Return the (x, y) coordinate for the center point of the cell that contains the specified text.  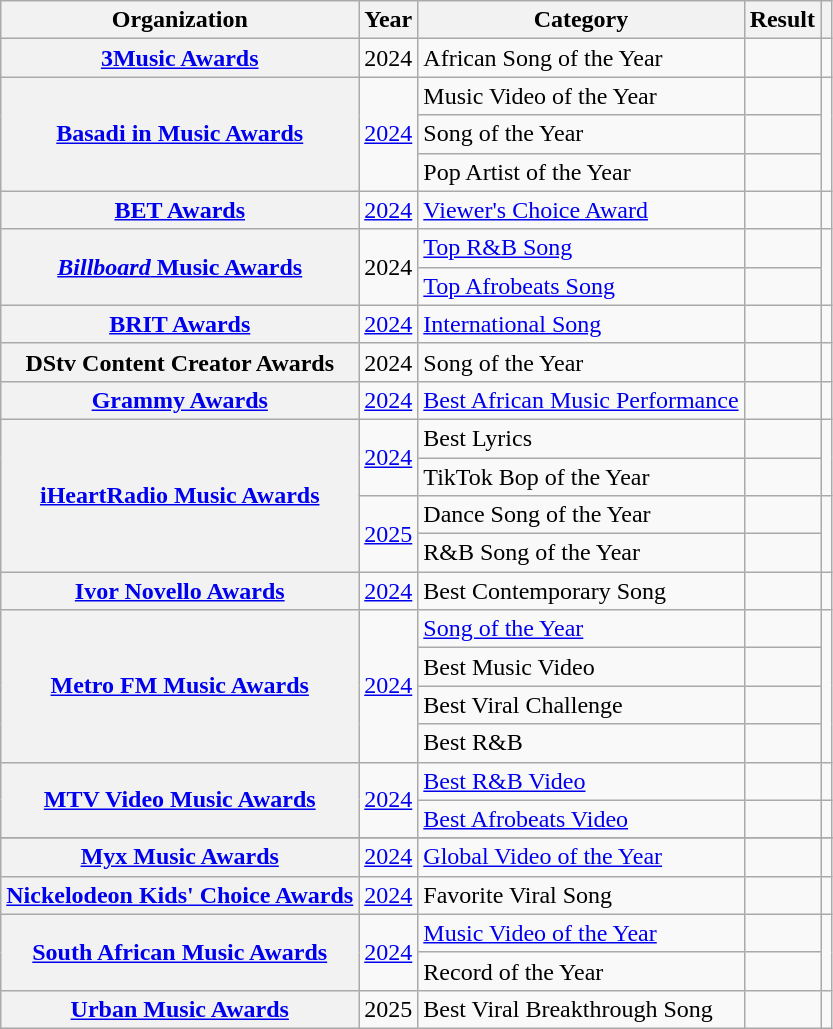
BET Awards (180, 210)
TikTok Bop of the Year (581, 477)
Best R&B Video (581, 781)
Best R&B (581, 743)
3Music Awards (180, 58)
Dance Song of the Year (581, 515)
Category (581, 20)
Result (782, 20)
Billboard Music Awards (180, 267)
Best Viral Challenge (581, 705)
Year (388, 20)
Best Lyrics (581, 438)
DStv Content Creator Awards (180, 362)
Best Music Video (581, 667)
MTV Video Music Awards (180, 800)
iHeartRadio Music Awards (180, 495)
African Song of the Year (581, 58)
Favorite Viral Song (581, 895)
Organization (180, 20)
Best Contemporary Song (581, 591)
BRIT Awards (180, 324)
International Song (581, 324)
Top Afrobeats Song (581, 286)
Pop Artist of the Year (581, 172)
Best Afrobeats Video (581, 819)
Myx Music Awards (180, 857)
Top R&B Song (581, 248)
Best African Music Performance (581, 400)
Global Video of the Year (581, 857)
Viewer's Choice Award (581, 210)
South African Music Awards (180, 952)
Ivor Novello Awards (180, 591)
Basadi in Music Awards (180, 134)
Record of the Year (581, 971)
Nickelodeon Kids' Choice Awards (180, 895)
Grammy Awards (180, 400)
Best Viral Breakthrough Song (581, 1009)
Urban Music Awards (180, 1009)
Metro FM Music Awards (180, 686)
R&B Song of the Year (581, 553)
